Extract the (X, Y) coordinate from the center of the cell holding the provided text.  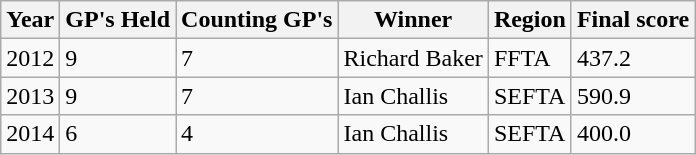
2012 (30, 58)
Region (530, 20)
Counting GP's (257, 20)
Final score (632, 20)
4 (257, 134)
Winner (413, 20)
437.2 (632, 58)
6 (118, 134)
Year (30, 20)
GP's Held (118, 20)
400.0 (632, 134)
2013 (30, 96)
590.9 (632, 96)
2014 (30, 134)
Richard Baker (413, 58)
FFTA (530, 58)
